Provide the [x, y] coordinate of the cell's center where the given text is located.  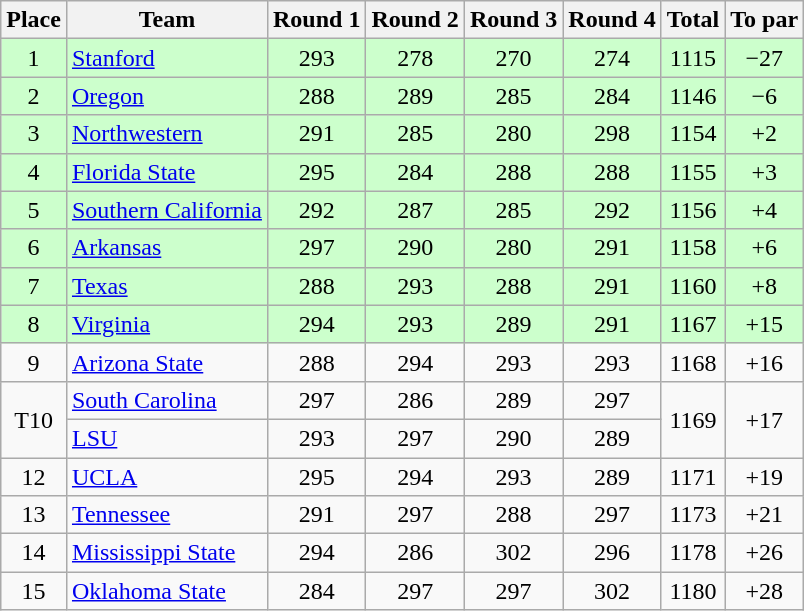
Virginia [166, 324]
3 [34, 134]
2 [34, 96]
270 [513, 58]
1168 [693, 362]
1180 [693, 591]
To par [764, 20]
12 [34, 477]
9 [34, 362]
1156 [693, 210]
+17 [764, 419]
Total [693, 20]
Oregon [166, 96]
+26 [764, 553]
1173 [693, 515]
−6 [764, 96]
1171 [693, 477]
1146 [693, 96]
+2 [764, 134]
+8 [764, 286]
Texas [166, 286]
Mississippi State [166, 553]
5 [34, 210]
1158 [693, 248]
Stanford [166, 58]
1115 [693, 58]
Round 1 [316, 20]
−27 [764, 58]
+3 [764, 172]
Tennessee [166, 515]
T10 [34, 419]
Arizona State [166, 362]
15 [34, 591]
+16 [764, 362]
4 [34, 172]
South Carolina [166, 400]
298 [612, 134]
Place [34, 20]
+21 [764, 515]
1160 [693, 286]
+6 [764, 248]
296 [612, 553]
1178 [693, 553]
Team [166, 20]
1 [34, 58]
1154 [693, 134]
1167 [693, 324]
6 [34, 248]
UCLA [166, 477]
Oklahoma State [166, 591]
Northwestern [166, 134]
+4 [764, 210]
287 [415, 210]
+28 [764, 591]
Arkansas [166, 248]
Round 2 [415, 20]
274 [612, 58]
LSU [166, 438]
+19 [764, 477]
278 [415, 58]
8 [34, 324]
Florida State [166, 172]
1169 [693, 419]
7 [34, 286]
1155 [693, 172]
Round 3 [513, 20]
14 [34, 553]
13 [34, 515]
+15 [764, 324]
Round 4 [612, 20]
Southern California [166, 210]
